Find where the given text appears and provide that cell's center as (X, Y) coordinate. 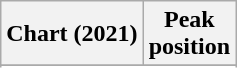
Peakposition (189, 34)
Chart (2021) (72, 34)
